Return [X, Y] of the center of cell containing provided text 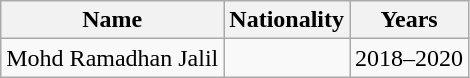
Name [112, 20]
Nationality [287, 20]
2018–2020 [410, 58]
Mohd Ramadhan Jalil [112, 58]
Years [410, 20]
